Determine the (x, y) coordinate at the center of the cell enclosing the given text.  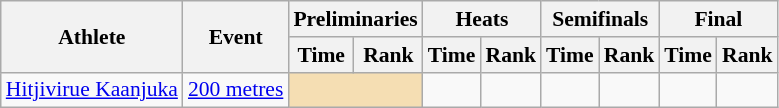
200 metres (236, 90)
Event (236, 36)
Semifinals (600, 19)
Final (718, 19)
Preliminaries (355, 19)
Hitjivirue Kaanjuka (92, 90)
Heats (482, 19)
Athlete (92, 36)
